Determine the [x, y] coordinate at the center of the cell enclosing the given text.  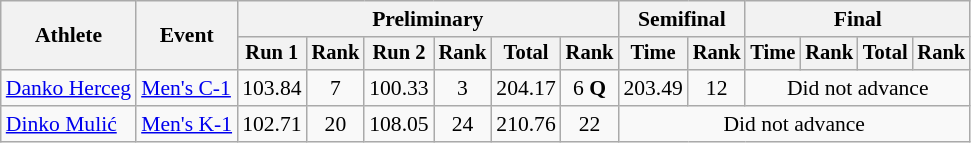
20 [336, 124]
103.84 [272, 88]
Semifinal [682, 19]
Event [186, 36]
6 Q [590, 88]
Men's K-1 [186, 124]
3 [463, 88]
100.33 [398, 88]
Run 1 [272, 54]
203.49 [652, 88]
204.17 [526, 88]
Run 2 [398, 54]
22 [590, 124]
7 [336, 88]
Dinko Mulić [68, 124]
Danko Herceg [68, 88]
Final [858, 19]
210.76 [526, 124]
108.05 [398, 124]
Preliminary [428, 19]
Men's C-1 [186, 88]
24 [463, 124]
102.71 [272, 124]
12 [717, 88]
Athlete [68, 36]
